For the text-containing cell, return its midpoint in [X, Y] coordinate format. 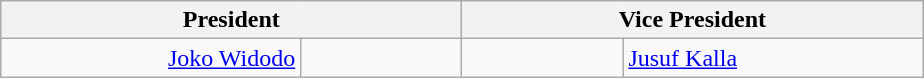
Vice President [692, 20]
Joko Widodo [151, 58]
Jusuf Kalla [773, 58]
President [232, 20]
